Return (X, Y) of the center of cell containing provided text 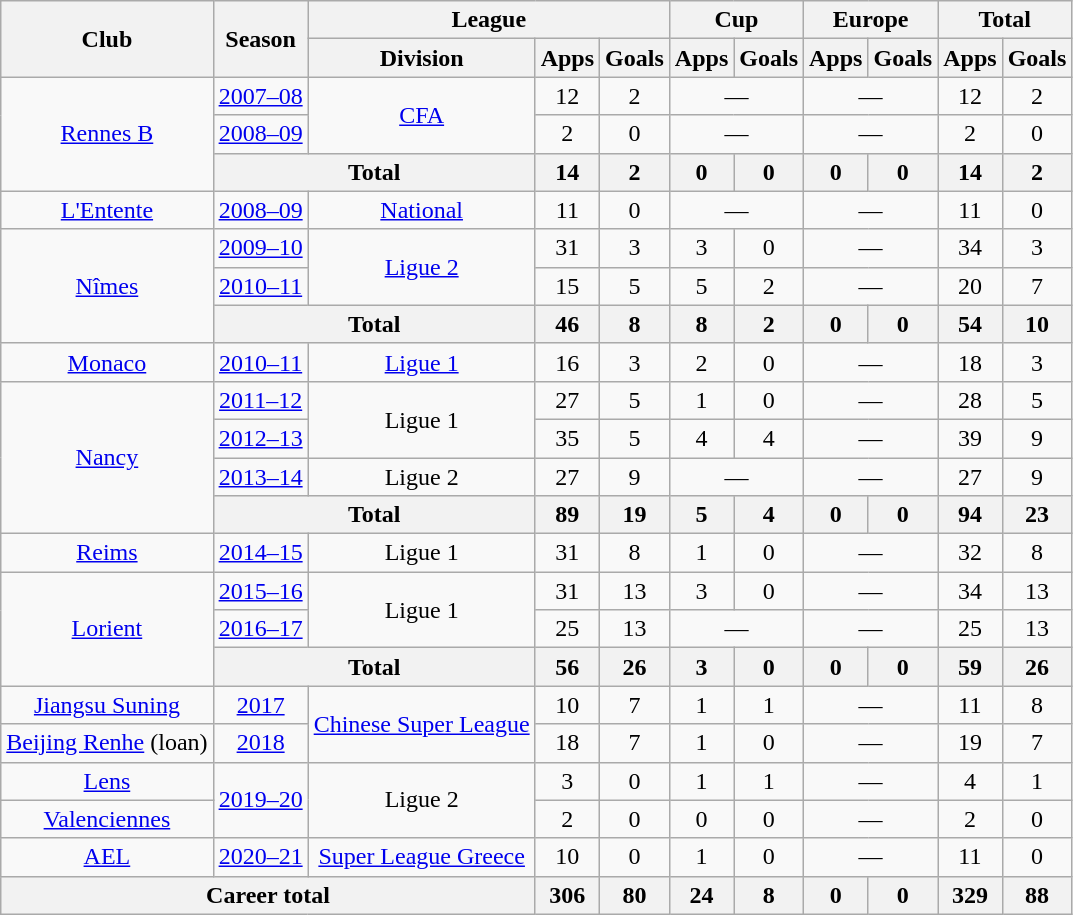
Europe (871, 20)
2017 (260, 705)
35 (567, 438)
32 (970, 553)
59 (970, 667)
Chinese Super League (422, 724)
39 (970, 438)
94 (970, 515)
League (488, 20)
16 (567, 362)
CFA (422, 115)
2015–16 (260, 591)
2013–14 (260, 477)
2011–12 (260, 400)
Nîmes (107, 286)
2014–15 (260, 553)
Lens (107, 781)
Club (107, 39)
89 (567, 515)
Monaco (107, 362)
Valenciennes (107, 819)
28 (970, 400)
46 (567, 324)
National (422, 210)
2019–20 (260, 800)
23 (1037, 515)
Career total (268, 895)
2018 (260, 743)
2007–08 (260, 96)
2012–13 (260, 438)
Lorient (107, 629)
Rennes B (107, 134)
2020–21 (260, 857)
88 (1037, 895)
24 (701, 895)
L'Entente (107, 210)
AEL (107, 857)
56 (567, 667)
2016–17 (260, 629)
15 (567, 286)
Beijing Renhe (loan) (107, 743)
80 (635, 895)
54 (970, 324)
Division (422, 58)
Super League Greece (422, 857)
Nancy (107, 457)
Reims (107, 553)
Cup (736, 20)
306 (567, 895)
Jiangsu Suning (107, 705)
Season (260, 39)
20 (970, 286)
2009–10 (260, 248)
329 (970, 895)
